Identify which cell holds the provided text, then report its (x, y) central coordinate. 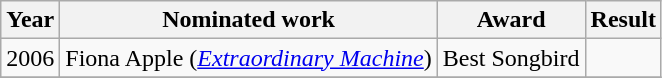
Best Songbird (511, 58)
2006 (30, 58)
Nominated work (248, 20)
Result (623, 20)
Award (511, 20)
Year (30, 20)
Fiona Apple (Extraordinary Machine) (248, 58)
